For the text-containing cell, return its midpoint in (x, y) coordinate format. 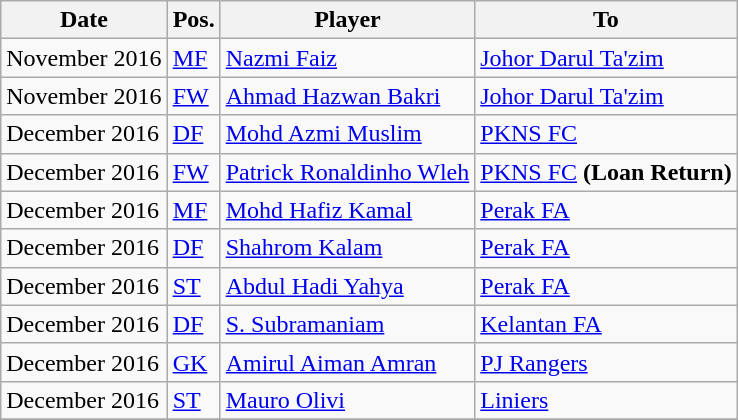
Patrick Ronaldinho Wleh (348, 172)
Amirul Aiman Amran (348, 362)
Mauro Olivi (348, 400)
PKNS FC (Loan Return) (606, 172)
Mohd Hafiz Kamal (348, 210)
Shahrom Kalam (348, 248)
Nazmi Faiz (348, 58)
PKNS FC (606, 134)
Kelantan FA (606, 324)
Pos. (194, 20)
PJ Rangers (606, 362)
Ahmad Hazwan Bakri (348, 96)
Mohd Azmi Muslim (348, 134)
GK (194, 362)
To (606, 20)
Abdul Hadi Yahya (348, 286)
Liniers (606, 400)
S. Subramaniam (348, 324)
Player (348, 20)
Date (84, 20)
